Return the [X, Y] coordinate for the center point of the cell that contains the specified text.  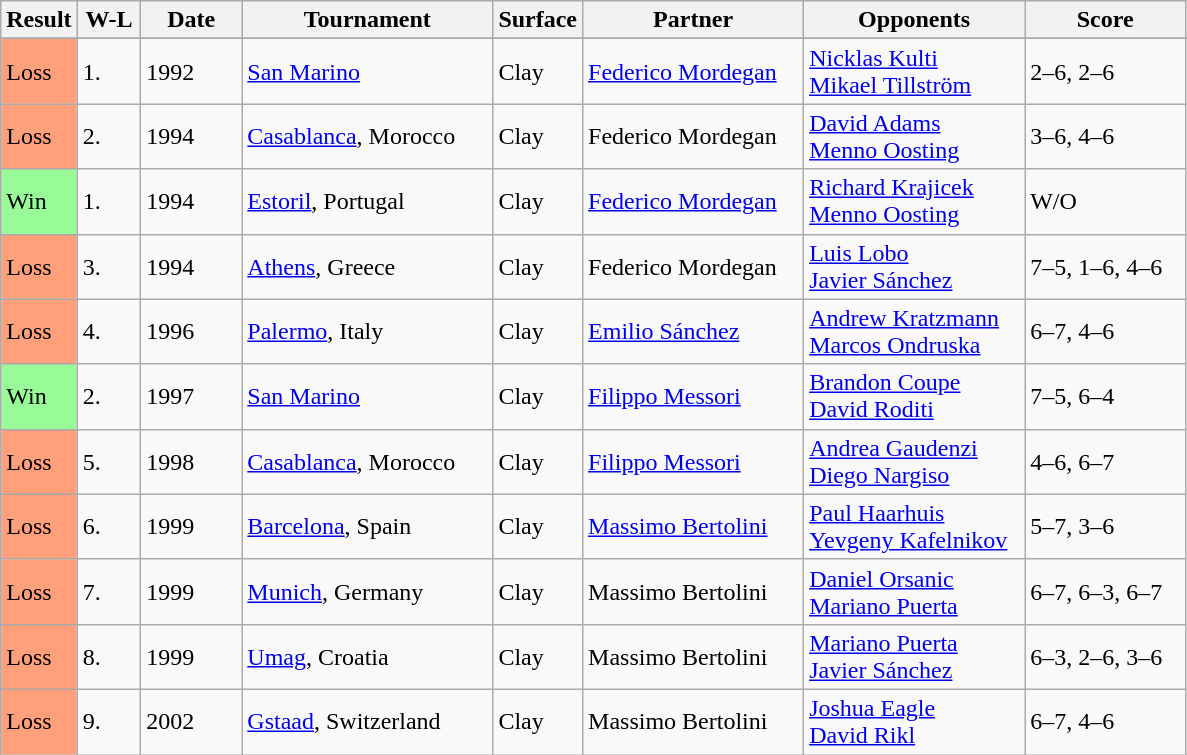
Joshua Eagle David Rikl [914, 722]
Athens, Greece [368, 266]
5–7, 3–6 [1106, 526]
1998 [192, 462]
6. [109, 526]
5. [109, 462]
Luis Lobo Javier Sánchez [914, 266]
7–5, 1–6, 4–6 [1106, 266]
7–5, 6–4 [1106, 396]
Score [1106, 20]
8. [109, 656]
Nicklas Kulti Mikael Tillström [914, 72]
Munich, Germany [368, 592]
Umag, Croatia [368, 656]
Estoril, Portugal [368, 202]
Partner [694, 20]
1996 [192, 332]
9. [109, 722]
Date [192, 20]
Barcelona, Spain [368, 526]
7. [109, 592]
Mariano Puerta Javier Sánchez [914, 656]
Tournament [368, 20]
W-L [109, 20]
Paul Haarhuis Yevgeny Kafelnikov [914, 526]
W/O [1106, 202]
David Adams Menno Oosting [914, 136]
6–7, 6–3, 6–7 [1106, 592]
Gstaad, Switzerland [368, 722]
3. [109, 266]
Result [39, 20]
6–3, 2–6, 3–6 [1106, 656]
Richard Krajicek Menno Oosting [914, 202]
2002 [192, 722]
Emilio Sánchez [694, 332]
4. [109, 332]
4–6, 6–7 [1106, 462]
Palermo, Italy [368, 332]
2–6, 2–6 [1106, 72]
Daniel Orsanic Mariano Puerta [914, 592]
Andrew Kratzmann Marcos Ondruska [914, 332]
1997 [192, 396]
3–6, 4–6 [1106, 136]
1992 [192, 72]
Surface [538, 20]
Andrea Gaudenzi Diego Nargiso [914, 462]
Brandon Coupe David Roditi [914, 396]
Opponents [914, 20]
